Locate the cell with the specified text and output its (x, y) center coordinate. 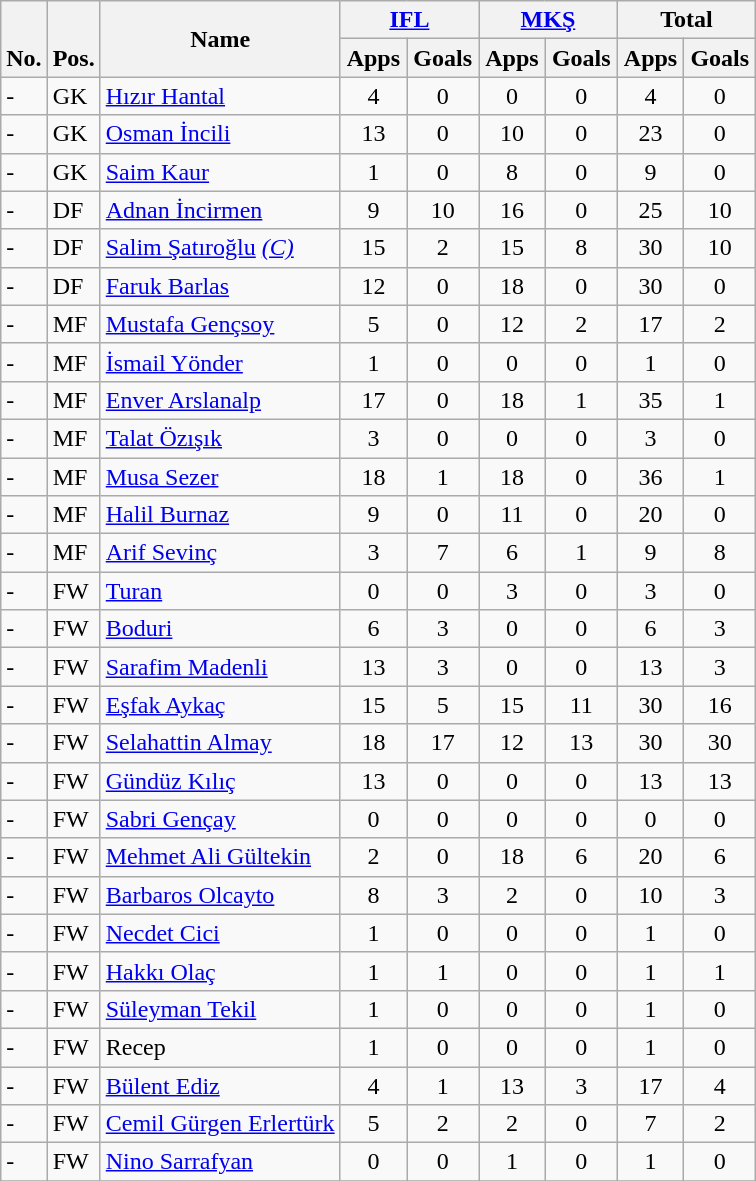
36 (650, 477)
Saim Kaur (220, 172)
Mustafa Gençsoy (220, 324)
Necdet Cici (220, 933)
Arif Sevinç (220, 553)
Barbaros Olcayto (220, 895)
Boduri (220, 629)
Talat Özışık (220, 438)
Name (220, 39)
Cemil Gürgen Erlertürk (220, 1124)
Musa Sezer (220, 477)
Recep (220, 1047)
Osman İncili (220, 134)
Sarafim Madenli (220, 667)
Pos. (74, 39)
Turan (220, 591)
Bülent Ediz (220, 1085)
Adnan İncirmen (220, 210)
23 (650, 134)
Enver Arslanalp (220, 400)
Hızır Hantal (220, 96)
Selahattin Almay (220, 743)
Faruk Barlas (220, 286)
Mehmet Ali Gültekin (220, 857)
Total (686, 20)
Hakkı Olaç (220, 971)
IFL (410, 20)
MKŞ (548, 20)
No. (24, 39)
Sabri Gençay (220, 819)
Halil Burnaz (220, 515)
35 (650, 400)
Nino Sarrafyan (220, 1162)
Gündüz Kılıç (220, 781)
İsmail Yönder (220, 362)
Salim Şatıroğlu (C) (220, 248)
25 (650, 210)
Eşfak Aykaç (220, 705)
Süleyman Tekil (220, 1009)
